From the cell containing the given text, extract its center point as [x, y] coordinate. 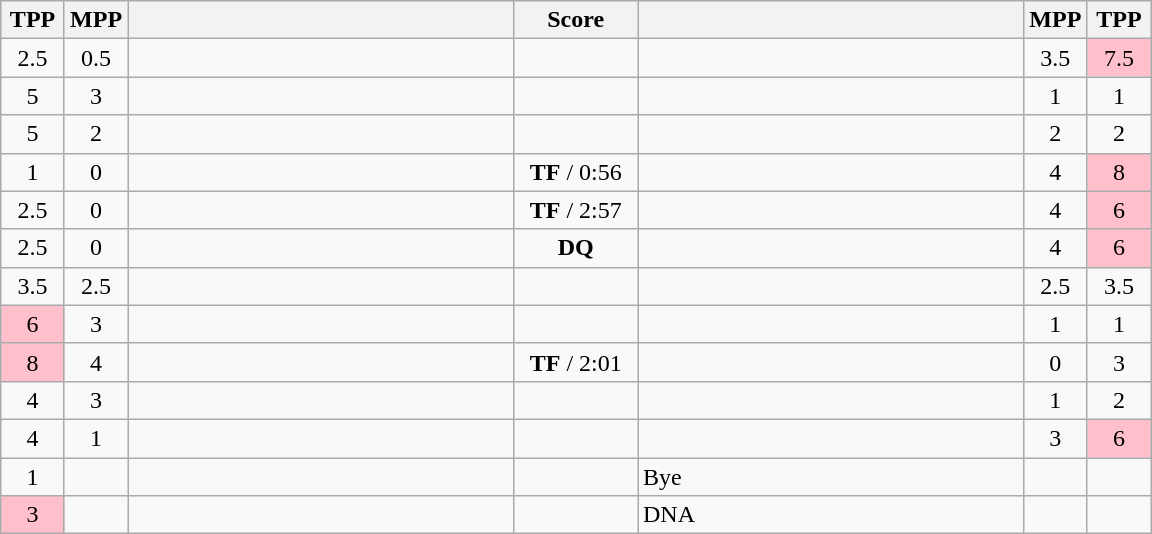
7.5 [1119, 58]
TF / 0:56 [576, 172]
DQ [576, 248]
Score [576, 20]
TF / 2:01 [576, 362]
TF / 2:57 [576, 210]
DNA [831, 515]
Bye [831, 477]
0.5 [96, 58]
